Locate the cell with the specified text and output its (x, y) center coordinate. 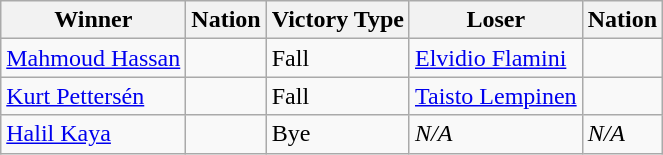
Bye (338, 134)
Loser (496, 20)
Halil Kaya (94, 134)
Mahmoud Hassan (94, 58)
Victory Type (338, 20)
Kurt Pettersén (94, 96)
Elvidio Flamini (496, 58)
Taisto Lempinen (496, 96)
Winner (94, 20)
